Pinpoint the cell where the given text exists, returning its (x, y) midpoint coordinate. 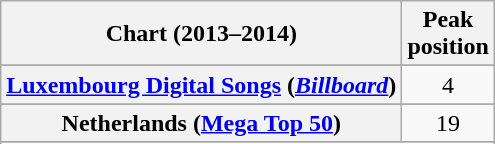
Luxembourg Digital Songs (Billboard) (202, 85)
19 (448, 123)
4 (448, 85)
Netherlands (Mega Top 50) (202, 123)
Peakposition (448, 34)
Chart (2013–2014) (202, 34)
